For the text-containing cell, return its midpoint in [X, Y] coordinate format. 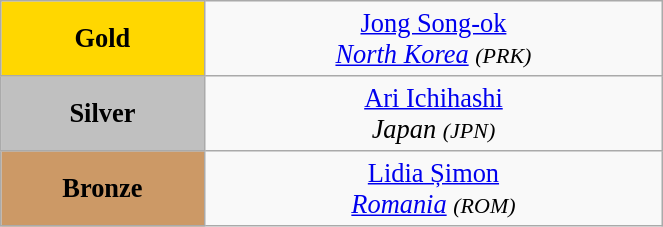
Gold [102, 38]
Silver [102, 112]
Bronze [102, 188]
Jong Song-okNorth Korea (PRK) [434, 38]
Lidia ȘimonRomania (ROM) [434, 188]
Ari IchihashiJapan (JPN) [434, 112]
